Return (x, y) of the center of cell containing provided text 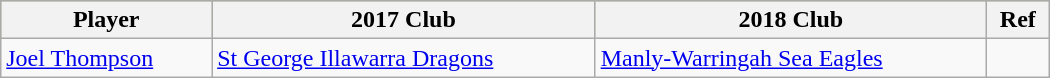
Ref (1018, 20)
Manly-Warringah Sea Eagles (790, 58)
2017 Club (404, 20)
Joel Thompson (106, 58)
St George Illawarra Dragons (404, 58)
2018 Club (790, 20)
Player (106, 20)
